Return [X, Y] of the center of cell containing provided text 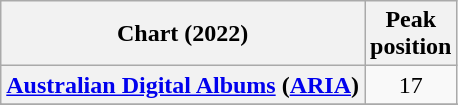
17 [411, 85]
Australian Digital Albums (ARIA) [183, 85]
Chart (2022) [183, 34]
Peakposition [411, 34]
